From the cell containing the given text, extract its center point as [x, y] coordinate. 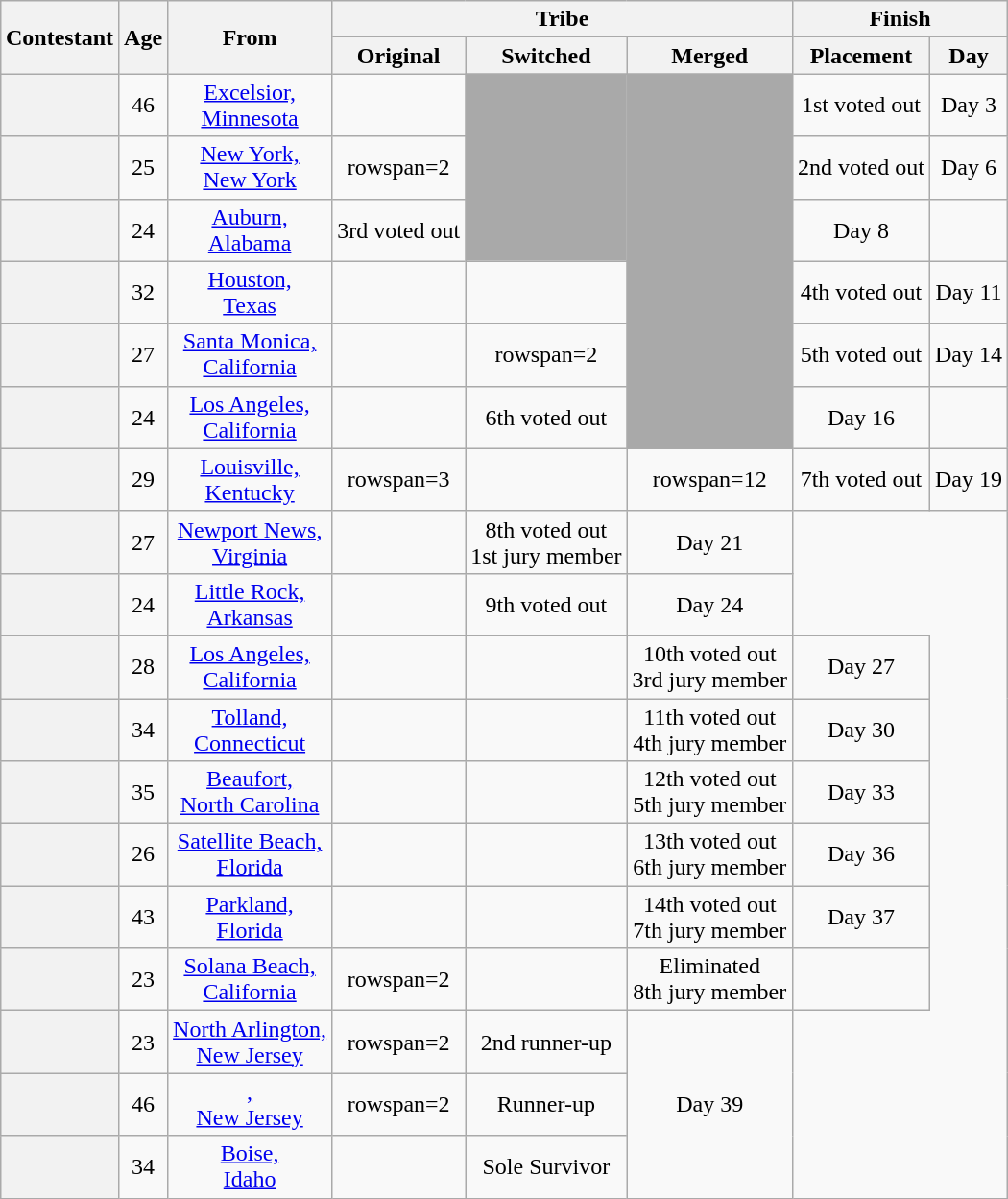
8th voted out1st jury member [546, 541]
Day 30 [860, 730]
5th voted out [860, 355]
Day 19 [968, 480]
43 [144, 918]
Beaufort,North Carolina [250, 793]
Tribe [563, 19]
10th voted out3rd jury member [709, 666]
Age [144, 37]
Day 36 [860, 854]
14th voted out7th jury member [709, 918]
Santa Monica,California [250, 355]
North Arlington,New Jersey [250, 1043]
Day 8 [860, 230]
Day 21 [709, 541]
Day 39 [709, 1104]
2nd runner-up [546, 1043]
6th voted out [546, 417]
13th voted out6th jury member [709, 854]
29 [144, 480]
Sole Survivor [546, 1167]
26 [144, 854]
Runner-up [546, 1104]
9th voted out [546, 605]
Tolland,Connecticut [250, 730]
12th voted out5th jury member [709, 793]
Placement [860, 56]
7th voted out [860, 480]
28 [144, 666]
Excelsior,Minnesota [250, 106]
Day [968, 56]
New York, New York [250, 167]
Day 24 [709, 605]
Merged [709, 56]
Day 27 [860, 666]
Day 6 [968, 167]
1st voted out [860, 106]
4th voted out [860, 292]
Original [399, 56]
Eliminated8th jury member [709, 979]
Louisville,Kentucky [250, 480]
From [250, 37]
Contestant [60, 37]
Day 11 [968, 292]
35 [144, 793]
Satellite Beach,Florida [250, 854]
rowspan=3 [399, 480]
Switched [546, 56]
Parkland,Florida [250, 918]
2nd voted out [860, 167]
32 [144, 292]
Newport News,Virginia [250, 541]
Houston,Texas [250, 292]
Auburn,Alabama [250, 230]
Finish [900, 19]
rowspan=12 [709, 480]
Day 33 [860, 793]
Boise,Idaho [250, 1167]
Day 16 [860, 417]
Little Rock,Arkansas [250, 605]
, New Jersey [250, 1104]
Day 14 [968, 355]
3rd voted out [399, 230]
Day 37 [860, 918]
25 [144, 167]
11th voted out4th jury member [709, 730]
Day 3 [968, 106]
Solana Beach,California [250, 979]
